From the cell containing the given text, extract its center point as [x, y] coordinate. 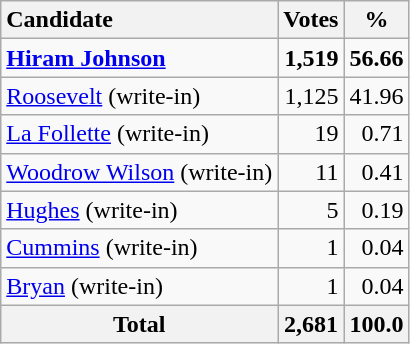
Roosevelt (write-in) [140, 96]
56.66 [376, 58]
11 [311, 172]
La Follette (write-in) [140, 134]
Candidate [140, 20]
Hughes (write-in) [140, 210]
0.71 [376, 134]
1,519 [311, 58]
100.0 [376, 324]
0.19 [376, 210]
Bryan (write-in) [140, 286]
41.96 [376, 96]
Cummins (write-in) [140, 248]
Woodrow Wilson (write-in) [140, 172]
% [376, 20]
19 [311, 134]
Hiram Johnson [140, 58]
5 [311, 210]
2,681 [311, 324]
Total [140, 324]
Votes [311, 20]
1,125 [311, 96]
0.41 [376, 172]
